From the cell containing the given text, extract its center point as [x, y] coordinate. 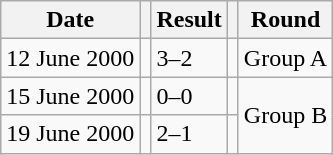
Round [285, 20]
3–2 [189, 58]
0–0 [189, 96]
Group A [285, 58]
19 June 2000 [70, 134]
Result [189, 20]
15 June 2000 [70, 96]
2–1 [189, 134]
12 June 2000 [70, 58]
Group B [285, 115]
Date [70, 20]
